Search for the cell housing the specified text and yield its (X, Y) center coordinate. 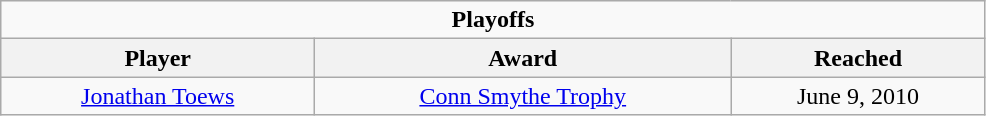
Playoffs (493, 20)
June 9, 2010 (858, 96)
Award (523, 58)
Jonathan Toews (158, 96)
Player (158, 58)
Conn Smythe Trophy (523, 96)
Reached (858, 58)
